Extract the [x, y] coordinate from the center of the cell holding the provided text.  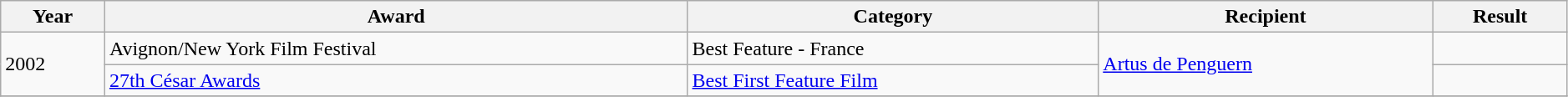
Avignon/New York Film Festival [396, 48]
Best Feature - France [893, 48]
Year [53, 17]
2002 [53, 64]
Award [396, 17]
27th César Awards [396, 80]
Artus de Penguern [1266, 64]
Recipient [1266, 17]
Best First Feature Film [893, 80]
Result [1500, 17]
Category [893, 17]
